Locate the cell with the specified text and output its [x, y] center coordinate. 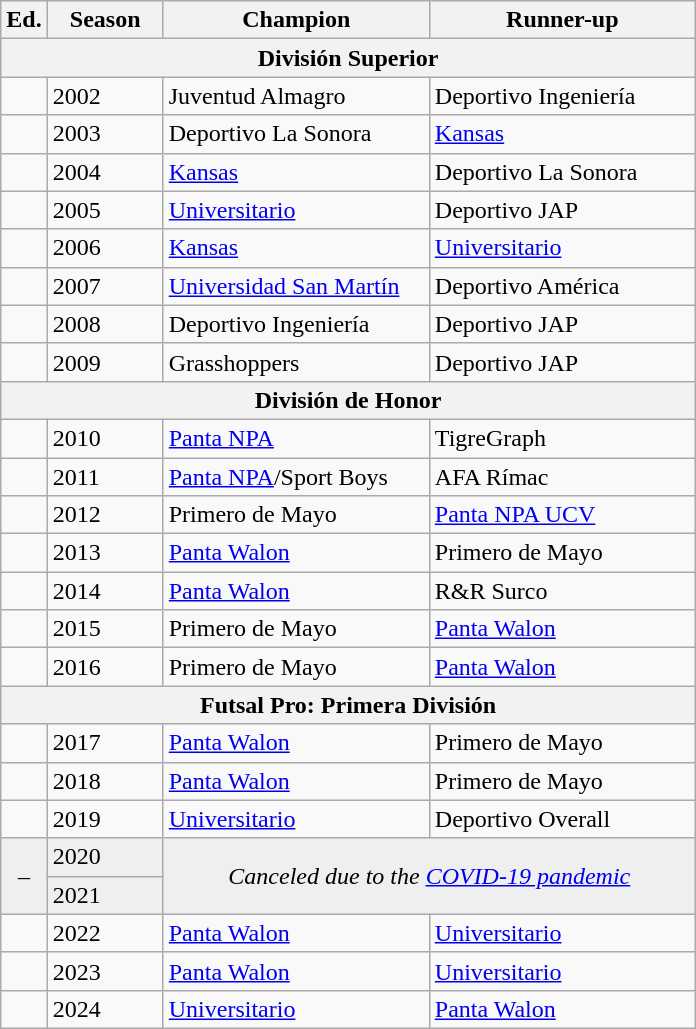
R&R Surco [562, 591]
2021 [105, 895]
2010 [105, 438]
AFA Rímac [562, 477]
2011 [105, 477]
Ed. [24, 20]
2007 [105, 286]
2013 [105, 553]
2008 [105, 324]
2016 [105, 667]
2019 [105, 819]
2020 [105, 857]
TigreGraph [562, 438]
2002 [105, 96]
Canceled due to the COVID-19 pandemic [429, 876]
2017 [105, 743]
Juventud Almagro [296, 96]
Panta NPA [296, 438]
2004 [105, 172]
Panta NPA UCV [562, 515]
2024 [105, 1009]
2018 [105, 781]
División Superior [348, 58]
2005 [105, 210]
Futsal Pro: Primera División [348, 705]
– [24, 876]
Panta NPA/Sport Boys [296, 477]
2022 [105, 933]
2012 [105, 515]
Universidad San Martín [296, 286]
2006 [105, 248]
Deportivo Overall [562, 819]
Deportivo América [562, 286]
2023 [105, 971]
División de Honor [348, 400]
2003 [105, 134]
2014 [105, 591]
Season [105, 20]
Runner-up [562, 20]
Champion [296, 20]
Grasshoppers [296, 362]
2009 [105, 362]
2015 [105, 629]
